Output the [x, y] coordinate of the center of the cell containing the given text.  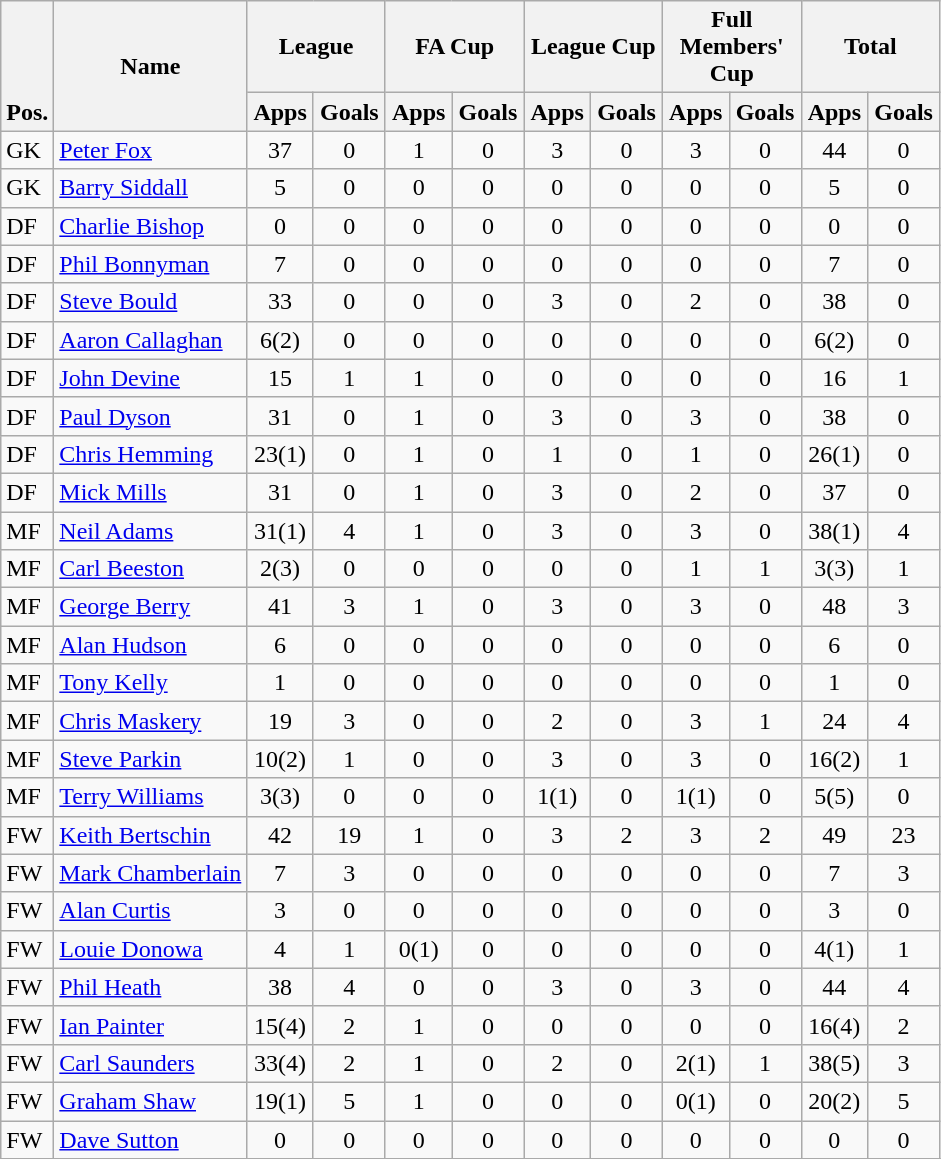
Chris Maskery [150, 721]
4(1) [834, 949]
Phil Bonnyman [150, 264]
15(4) [280, 1025]
49 [834, 835]
Steve Parkin [150, 759]
Full Members' Cup [732, 47]
Tony Kelly [150, 683]
Steve Bould [150, 302]
Terry Williams [150, 797]
Dave Sutton [150, 1139]
John Devine [150, 378]
48 [834, 607]
16(4) [834, 1025]
23 [904, 835]
Aaron Callaghan [150, 340]
Barry Siddall [150, 188]
31(1) [280, 531]
Peter Fox [150, 150]
Alan Hudson [150, 645]
Name [150, 66]
41 [280, 607]
Total [870, 47]
Ian Painter [150, 1025]
15 [280, 378]
2(1) [696, 1063]
Phil Heath [150, 987]
16(2) [834, 759]
Mick Mills [150, 492]
38(1) [834, 531]
Neil Adams [150, 531]
George Berry [150, 607]
Pos. [28, 66]
10(2) [280, 759]
16 [834, 378]
33 [280, 302]
33(4) [280, 1063]
Charlie Bishop [150, 226]
Paul Dyson [150, 416]
Chris Hemming [150, 454]
26(1) [834, 454]
League Cup [594, 47]
19(1) [280, 1101]
FA Cup [454, 47]
Graham Shaw [150, 1101]
20(2) [834, 1101]
5(5) [834, 797]
Mark Chamberlain [150, 873]
23(1) [280, 454]
League [316, 47]
Carl Saunders [150, 1063]
Alan Curtis [150, 911]
Louie Donowa [150, 949]
Keith Bertschin [150, 835]
2(3) [280, 569]
42 [280, 835]
38(5) [834, 1063]
Carl Beeston [150, 569]
24 [834, 721]
